Search for the cell housing the specified text and yield its (X, Y) center coordinate. 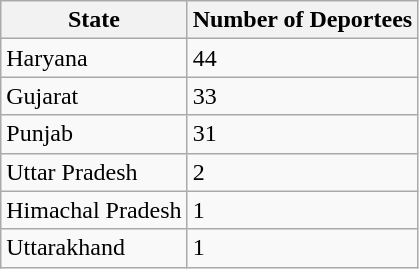
Punjab (94, 134)
Himachal Pradesh (94, 210)
Uttarakhand (94, 248)
33 (302, 96)
Number of Deportees (302, 20)
State (94, 20)
44 (302, 58)
Uttar Pradesh (94, 172)
31 (302, 134)
Haryana (94, 58)
Gujarat (94, 96)
2 (302, 172)
